Detect which cell encompasses the target text, then output its (x, y) center coordinate. 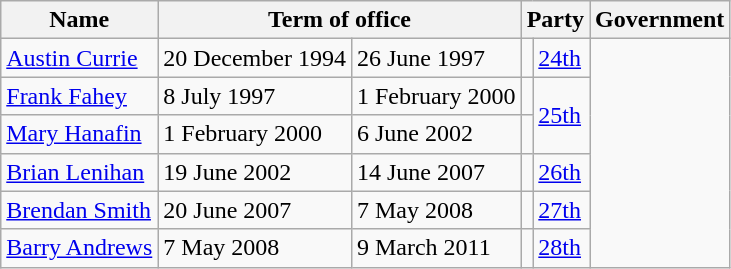
9 March 2011 (436, 248)
20 June 2007 (255, 210)
Barry Andrews (80, 248)
Government (660, 20)
Mary Hanafin (80, 134)
25th (562, 115)
Brian Lenihan (80, 172)
Brendan Smith (80, 210)
20 December 1994 (255, 58)
24th (562, 58)
Name (80, 20)
Party (555, 20)
19 June 2002 (255, 172)
28th (562, 248)
8 July 1997 (255, 96)
26 June 1997 (436, 58)
14 June 2007 (436, 172)
Term of office (340, 20)
Austin Currie (80, 58)
Frank Fahey (80, 96)
6 June 2002 (436, 134)
27th (562, 210)
26th (562, 172)
